Scan for the cell matching the given text and deliver its [X, Y] coordinate at center. 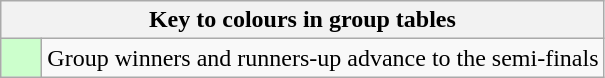
Key to colours in group tables [302, 20]
Group winners and runners-up advance to the semi-finals [323, 58]
